Locate the cell with the specified text and output its (x, y) center coordinate. 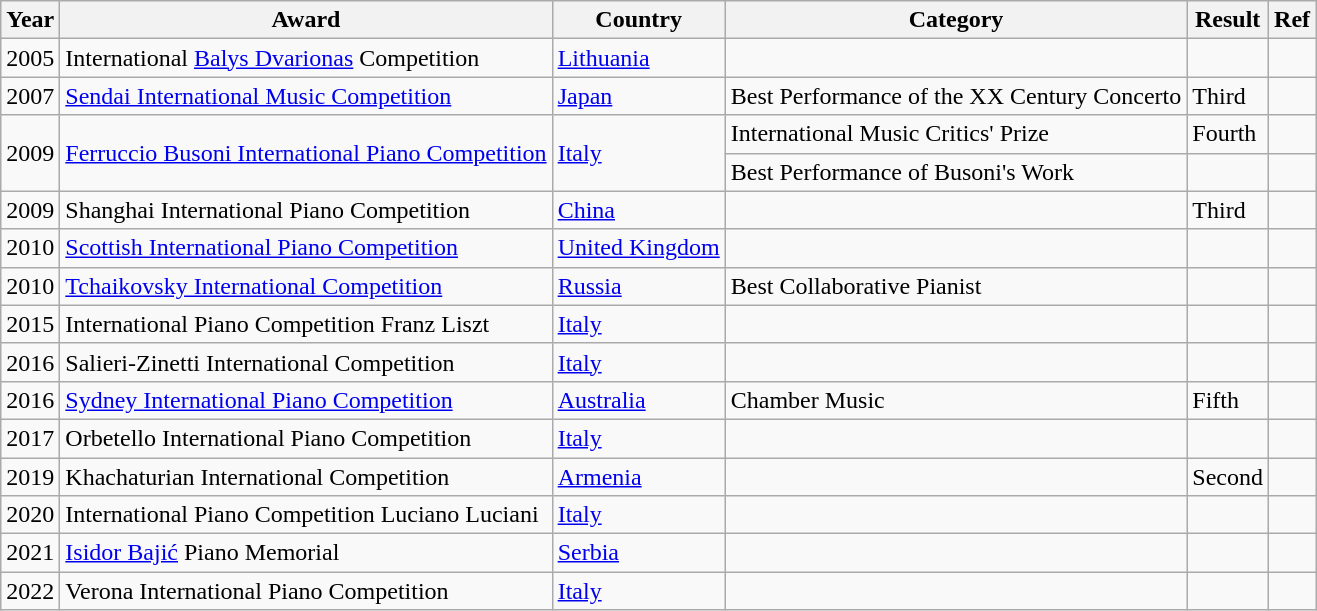
United Kingdom (638, 248)
Best Collaborative Pianist (956, 286)
Country (638, 20)
Chamber Music (956, 400)
Fourth (1228, 134)
Fifth (1228, 400)
China (638, 210)
International Music Critics' Prize (956, 134)
2015 (30, 324)
Tchaikovsky International Competition (306, 286)
Japan (638, 96)
Armenia (638, 477)
International Piano Competition Franz Liszt (306, 324)
International Balys Dvarionas Competition (306, 58)
Australia (638, 400)
Scottish International Piano Competition (306, 248)
Best Performance of Busoni's Work (956, 172)
Sydney International Piano Competition (306, 400)
Orbetello International Piano Competition (306, 438)
Isidor Bajić Piano Memorial (306, 553)
2021 (30, 553)
Shanghai International Piano Competition (306, 210)
Sendai International Music Competition (306, 96)
Verona International Piano Competition (306, 591)
Russia (638, 286)
Ferruccio Busoni International Piano Competition (306, 153)
2007 (30, 96)
2020 (30, 515)
Lithuania (638, 58)
Result (1228, 20)
2022 (30, 591)
Serbia (638, 553)
Ref (1292, 20)
2019 (30, 477)
Year (30, 20)
International Piano Competition Luciano Luciani (306, 515)
Khachaturian International Competition (306, 477)
Salieri-Zinetti International Competition (306, 362)
Category (956, 20)
Award (306, 20)
Second (1228, 477)
2005 (30, 58)
2017 (30, 438)
Best Performance of the XX Century Concerto (956, 96)
